Locate the cell with the specified text and output its (X, Y) center coordinate. 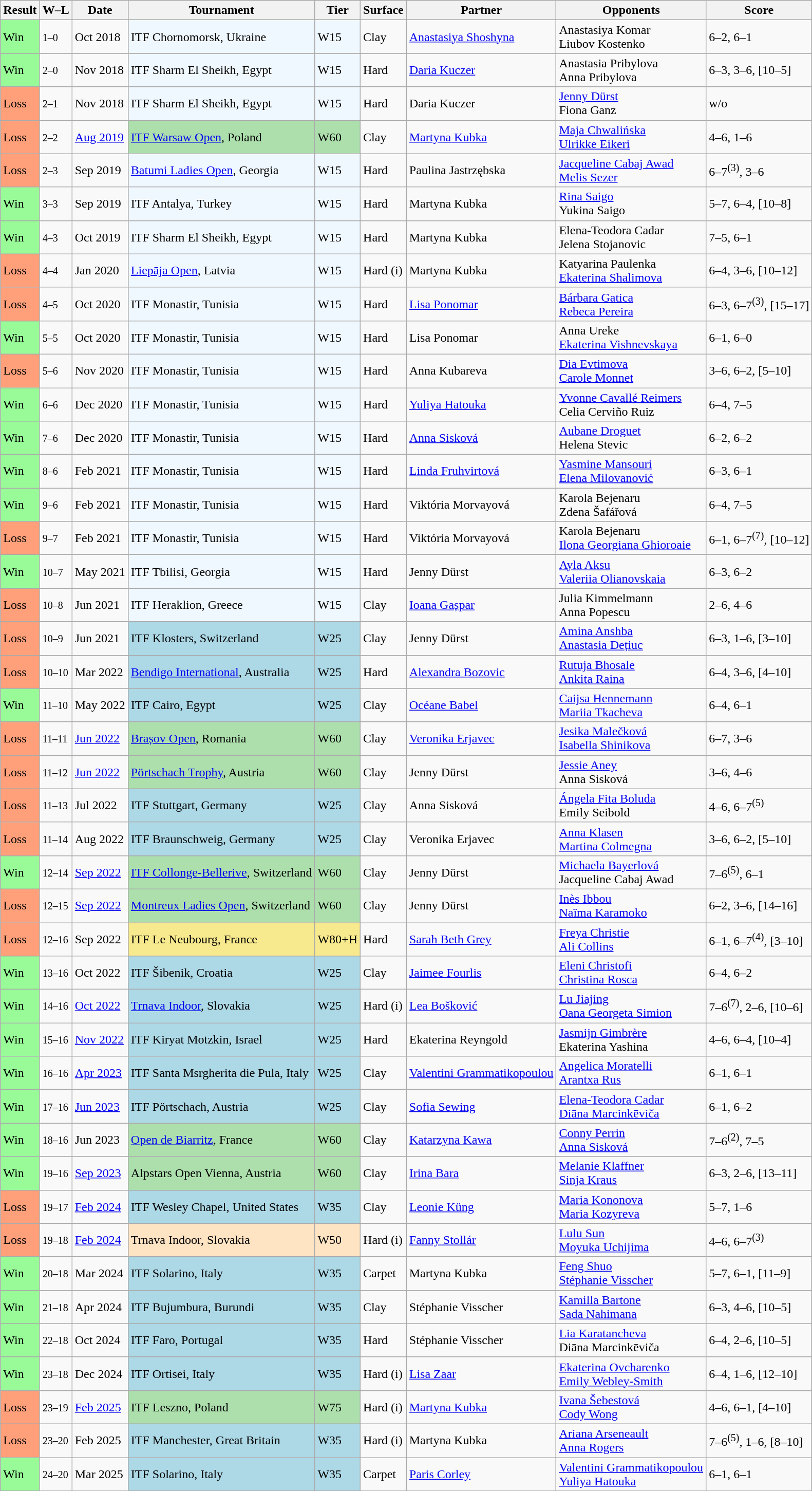
6–4, 6–2 (759, 973)
Aug 2022 (100, 838)
4–3 (55, 237)
Elena-Teodora Cadar Diāna Marcinkēviča (631, 1107)
Rina Saigo Yukina Saigo (631, 203)
Result (20, 10)
ITF Leszno, Poland (221, 1407)
Leonie Küng (481, 1206)
W80+H (338, 939)
Irina Bara (481, 1173)
6–4, 2–6, [10–5] (759, 1340)
Score (759, 10)
Batumi Ladies Open, Georgia (221, 171)
Valentini Grammatikopoulou (481, 1073)
Lia Karatancheva Diāna Marcinkēviča (631, 1340)
6–3, 6–7(3), [15–17] (759, 304)
ITF Collonge-Bellerive, Switzerland (221, 872)
Ioana Gașpar (481, 605)
4–6, 6–4, [10–4] (759, 1040)
6–1, 6–0 (759, 337)
6–1, 6–7(4), [3–10] (759, 939)
Nov 2020 (100, 371)
6–4, 3–6, [10–12] (759, 270)
ITF Faro, Portugal (221, 1340)
9–6 (55, 505)
Elena-Teodora Cadar Jelena Stojanovic (631, 237)
Valentini Grammatikopoulou Yuliya Hatouka (631, 1474)
6–4, 6–1 (759, 705)
11–11 (55, 739)
Mar 2024 (100, 1273)
6–3, 2–6, [13–11] (759, 1173)
7–6 (55, 438)
Ekaterina Ovcharenko Emily Webley-Smith (631, 1374)
4–6, 6–7(3) (759, 1240)
Paris Corley (481, 1474)
ITF Šibenik, Croatia (221, 973)
6–3, 6–1 (759, 472)
Anastasia Pribylova Anna Pribylova (631, 70)
ITF Klosters, Switzerland (221, 638)
Aubane Droguet Helena Stevic (631, 438)
Amina Anshba Anastasia Dețiuc (631, 638)
5–5 (55, 337)
2–3 (55, 171)
4–4 (55, 270)
Mar 2022 (100, 672)
Ariana Arseneault Anna Rogers (631, 1441)
Karola Bejenaru Zdena Šafářová (631, 505)
Dec 2024 (100, 1374)
W–L (55, 10)
Tier (338, 10)
Ivana Šebestová Cody Wong (631, 1407)
Yvonne Cavallé Reimers Celia Cerviño Ruiz (631, 404)
12–16 (55, 939)
7–6(5), 1–6, [8–10] (759, 1441)
6–1, 6–2 (759, 1107)
22–18 (55, 1340)
Ayla Aksu Valeriia Olianovskaia (631, 571)
5–6 (55, 371)
ITF Braunschweig, Germany (221, 838)
4–6, 1–6 (759, 137)
6–3, 3–6, [10–5] (759, 70)
Brașov Open, Romania (221, 739)
Bendigo International, Australia (221, 672)
Mar 2025 (100, 1474)
Anna Kubareva (481, 371)
Océane Babel (481, 705)
11–13 (55, 806)
6–4, 1–6, [12–10] (759, 1374)
24–20 (55, 1474)
Fanny Stollár (481, 1240)
17–16 (55, 1107)
Anna Ureke Ekaterina Vishnevskaya (631, 337)
Ángela Fita Boluda Emily Seibold (631, 806)
Anastasiya Komar Liubov Kostenko (631, 37)
9–7 (55, 538)
6–6 (55, 404)
3–3 (55, 203)
Kamilla Bartone Sada Nahimana (631, 1307)
8–6 (55, 472)
1–0 (55, 37)
Apr 2023 (100, 1073)
Linda Fruhvirtová (481, 472)
Aug 2019 (100, 137)
May 2022 (100, 705)
14–16 (55, 1006)
Dia Evtimova Carole Monnet (631, 371)
Karola Bejenaru Ilona Georgiana Ghioroaie (631, 538)
ITF Wesley Chapel, United States (221, 1206)
6–1, 6–7(7), [10–12] (759, 538)
23–18 (55, 1374)
Yasmine Mansouri Elena Milovanović (631, 472)
Lu Jiajing Oana Georgeta Simion (631, 1006)
5–7, 1–6 (759, 1206)
7–6(2), 7–5 (759, 1140)
Julia Kimmelmann Anna Popescu (631, 605)
19–16 (55, 1173)
18–16 (55, 1140)
Conny Perrin Anna Sisková (631, 1140)
ITF Manchester, Great Britain (221, 1441)
ITF Ortisei, Italy (221, 1374)
Date (100, 10)
Maria Kononova Maria Kozyreva (631, 1206)
Nov 2022 (100, 1040)
13–16 (55, 973)
Alexandra Bozovic (481, 672)
Open de Biarritz, France (221, 1140)
Sofia Sewing (481, 1107)
10–7 (55, 571)
ITF Heraklion, Greece (221, 605)
Tournament (221, 10)
Jaimee Fourlis (481, 973)
11–12 (55, 772)
Jasmijn Gimbrère Ekaterina Yashina (631, 1040)
ITF Le Neubourg, France (221, 939)
ITF Warsaw Open, Poland (221, 137)
11–14 (55, 838)
Jenny Dürst Fiona Ganz (631, 104)
20–18 (55, 1273)
19–17 (55, 1206)
Sep 2023 (100, 1173)
2–2 (55, 137)
ITF Kiryat Motzkin, Israel (221, 1040)
ITF Antalya, Turkey (221, 203)
5–7, 6–1, [11–9] (759, 1273)
2–1 (55, 104)
15–16 (55, 1040)
6–2, 3–6, [14–16] (759, 905)
Yuliya Hatouka (481, 404)
Partner (481, 10)
ITF Pörtschach, Austria (221, 1107)
Anna Klasen Martina Colmegna (631, 838)
Feng Shuo Stéphanie Visscher (631, 1273)
Oct 2024 (100, 1340)
4–6, 6–1, [4–10] (759, 1407)
Katarzyna Kawa (481, 1140)
6–2, 6–1 (759, 37)
Angelica Moratelli Arantxa Rus (631, 1073)
Lulu Sun Moyuka Uchijima (631, 1240)
Surface (384, 10)
Alpstars Open Vienna, Austria (221, 1173)
Freya Christie Ali Collins (631, 939)
Sarah Beth Grey (481, 939)
3–6, 4–6 (759, 772)
Paulina Jastrzębska (481, 171)
ITF Bujumbura, Burundi (221, 1307)
Ekaterina Reyngold (481, 1040)
23–20 (55, 1441)
ITF Stuttgart, Germany (221, 806)
Michaela Bayerlová Jacqueline Cabaj Awad (631, 872)
23–19 (55, 1407)
Melanie Klaffner Sinja Kraus (631, 1173)
2–0 (55, 70)
10–10 (55, 672)
W75 (338, 1407)
w/o (759, 104)
6–7(3), 3–6 (759, 171)
Jesika Malečková Isabella Shinikova (631, 739)
Inès Ibbou Naïma Karamoko (631, 905)
4–6, 6–7(5) (759, 806)
ITF Cairo, Egypt (221, 705)
Bárbara Gatica Rebeca Pereira (631, 304)
4–5 (55, 304)
6–7, 3–6 (759, 739)
ITF Tbilisi, Georgia (221, 571)
Jessie Aney Anna Sisková (631, 772)
Jul 2022 (100, 806)
Lisa Zaar (481, 1374)
10–8 (55, 605)
W50 (338, 1240)
May 2021 (100, 571)
Montreux Ladies Open, Switzerland (221, 905)
Jacqueline Cabaj Awad Melis Sezer (631, 171)
Eleni Christofi Christina Rosca (631, 973)
5–7, 6–4, [10–8] (759, 203)
Oct 2018 (100, 37)
6–4, 3–6, [4–10] (759, 672)
Opponents (631, 10)
ITF Chornomorsk, Ukraine (221, 37)
Anastasiya Shoshyna (481, 37)
10–9 (55, 638)
Lea Bošković (481, 1006)
16–16 (55, 1073)
11–10 (55, 705)
Katyarina Paulenka Ekaterina Shalimova (631, 270)
Oct 2019 (100, 237)
ITF Santa Msrgherita die Pula, Italy (221, 1073)
12–15 (55, 905)
Rutuja Bhosale Ankita Raina (631, 672)
Pörtschach Trophy, Austria (221, 772)
Caijsa Hennemann Mariia Tkacheva (631, 705)
12–14 (55, 872)
7–6(5), 6–1 (759, 872)
21–18 (55, 1307)
6–2, 6–2 (759, 438)
Maja Chwalińska Ulrikke Eikeri (631, 137)
6–3, 4–6, [10–5] (759, 1307)
6–3, 1–6, [3–10] (759, 638)
Jan 2020 (100, 270)
Liepāja Open, Latvia (221, 270)
19–18 (55, 1240)
2–6, 4–6 (759, 605)
7–5, 6–1 (759, 237)
Apr 2024 (100, 1307)
7–6(7), 2–6, [10–6] (759, 1006)
6–3, 6–2 (759, 571)
